Return the (X, Y) coordinate for the center point of the cell that contains the specified text.  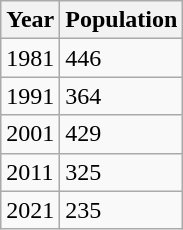
446 (122, 58)
2001 (30, 134)
364 (122, 96)
2021 (30, 210)
235 (122, 210)
2011 (30, 172)
1991 (30, 96)
325 (122, 172)
Population (122, 20)
Year (30, 20)
1981 (30, 58)
429 (122, 134)
